Locate the cell with the specified text and output its (X, Y) center coordinate. 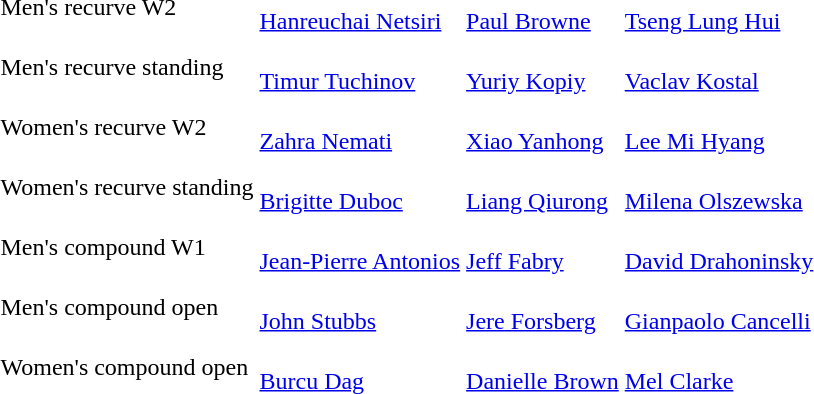
Brigitte Duboc (360, 188)
Zahra Nemati (360, 128)
Xiao Yanhong (543, 128)
Jean-Pierre Antonios (360, 248)
Jere Forsberg (543, 308)
John Stubbs (360, 308)
Timur Tuchinov (360, 68)
Yuriy Kopiy (543, 68)
Jeff Fabry (543, 248)
Liang Qiurong (543, 188)
